Identify which cell holds the provided text, then report its [x, y] central coordinate. 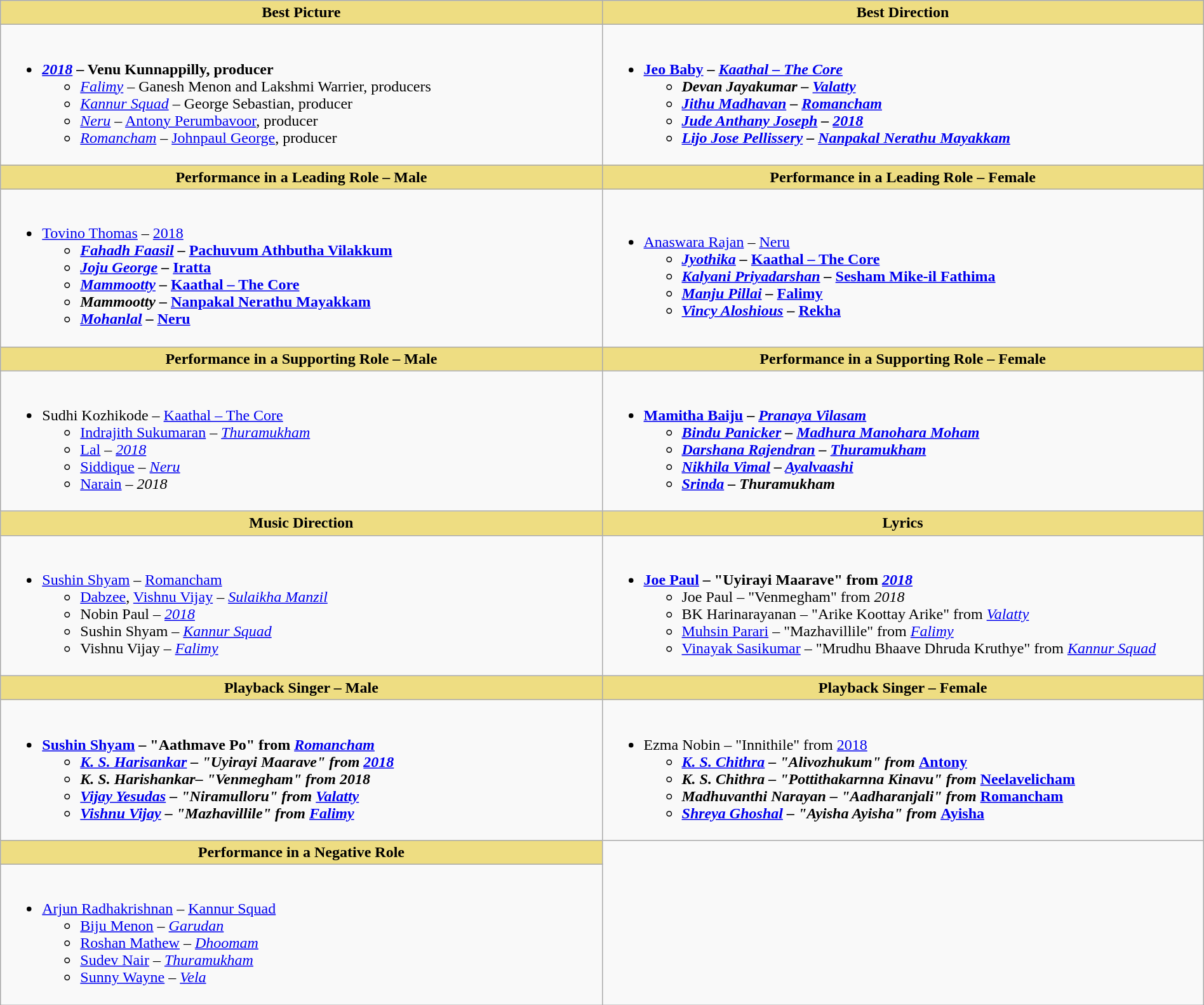
Best Direction [903, 13]
Best Picture [301, 13]
Mamitha Baiju – Pranaya VilasamBindu Panicker – Madhura Manohara MohamDarshana Rajendran – ThuramukhamNikhila Vimal – AyalvaashiSrinda – Thuramukham [903, 441]
Performance in a Leading Role – Male [301, 177]
Music Direction [301, 523]
Sudhi Kozhikode – Kaathal – The CoreIndrajith Sukumaran – ThuramukhamLal – 2018Siddique – NeruNarain – 2018 [301, 441]
Performance in a Leading Role – Female [903, 177]
Arjun Radhakrishnan – Kannur SquadBiju Menon – GarudanRoshan Mathew – DhoomamSudev Nair – ThuramukhamSunny Wayne – Vela [301, 935]
Performance in a Supporting Role – Female [903, 359]
Sushin Shyam – RomanchamDabzee, Vishnu Vijay – Sulaikha ManzilNobin Paul – 2018Sushin Shyam – Kannur SquadVishnu Vijay – Falimy [301, 606]
Lyrics [903, 523]
Performance in a Supporting Role – Male [301, 359]
Playback Singer – Male [301, 688]
Performance in a Negative Role [301, 852]
Playback Singer – Female [903, 688]
Anaswara Rajan – NeruJyothika – Kaathal – The CoreKalyani Priyadarshan – Sesham Mike-il FathimaManju Pillai – FalimyVincy Aloshious – Rekha [903, 268]
